Provide the [X, Y] coordinate of the cell's center where the given text is located.  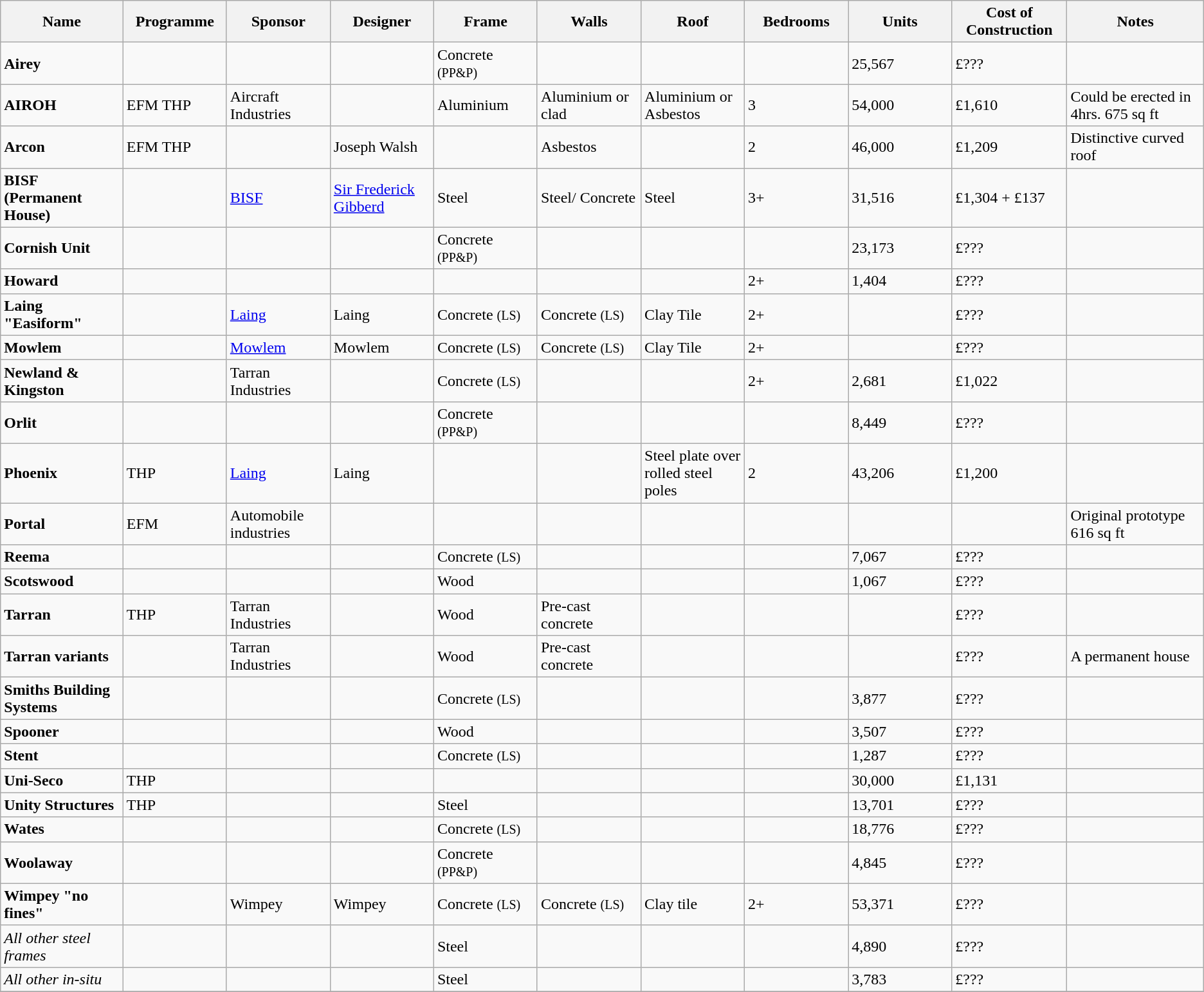
Aluminium [485, 106]
30,000 [900, 780]
Could be erected in 4hrs. 675 sq ft [1135, 106]
Stent [62, 756]
Cost of Construction [1010, 22]
Distinctive curved roof [1135, 147]
3,507 [900, 731]
Designer [382, 22]
Clay tile [693, 905]
Wates [62, 829]
Notes [1135, 22]
Laing "Easiform" [62, 314]
8,449 [900, 422]
Reema [62, 557]
Asbestos [589, 147]
13,701 [900, 805]
Cornish Unit [62, 248]
Sponsor [278, 22]
Aluminium or Asbestos [693, 106]
Sir Frederick Gibberd [382, 197]
Steel/ Concrete [589, 197]
4,845 [900, 862]
Frame [485, 22]
Wimpey "no fines" [62, 905]
Orlit [62, 422]
7,067 [900, 557]
23,173 [900, 248]
Original prototype 616 sq ft [1135, 524]
Steel plate over rolled steel poles [693, 473]
43,206 [900, 473]
3 [796, 106]
£1,022 [1010, 381]
Tarran [62, 615]
Newland & Kingston [62, 381]
Arcon [62, 147]
3,783 [900, 979]
£1,200 [1010, 473]
Uni-Seco [62, 780]
All other in-situ [62, 979]
AIROH [62, 106]
BISF [278, 197]
Units [900, 22]
3+ [796, 197]
1,404 [900, 281]
Programme [175, 22]
54,000 [900, 106]
Tarran variants [62, 656]
Phoenix [62, 473]
4,890 [900, 946]
1,067 [900, 582]
Aircraft Industries [278, 106]
Aluminium or clad [589, 106]
1,287 [900, 756]
All other steel frames [62, 946]
Unity Structures [62, 805]
£1,209 [1010, 147]
£1,131 [1010, 780]
Roof [693, 22]
Smiths Building Systems [62, 699]
Portal [62, 524]
Bedrooms [796, 22]
Name [62, 22]
25,567 [900, 63]
£1,610 [1010, 106]
46,000 [900, 147]
Walls [589, 22]
Howard [62, 281]
BISF (Permanent House) [62, 197]
53,371 [900, 905]
Spooner [62, 731]
31,516 [900, 197]
Scotswood [62, 582]
A permanent house [1135, 656]
2,681 [900, 381]
EFM [175, 524]
£1,304 + £137 [1010, 197]
Woolaway [62, 862]
Airey [62, 63]
3,877 [900, 699]
18,776 [900, 829]
Joseph Walsh [382, 147]
Automobile industries [278, 524]
